Capture the cell that displays the provided text and extract its [x, y] central coordinate. 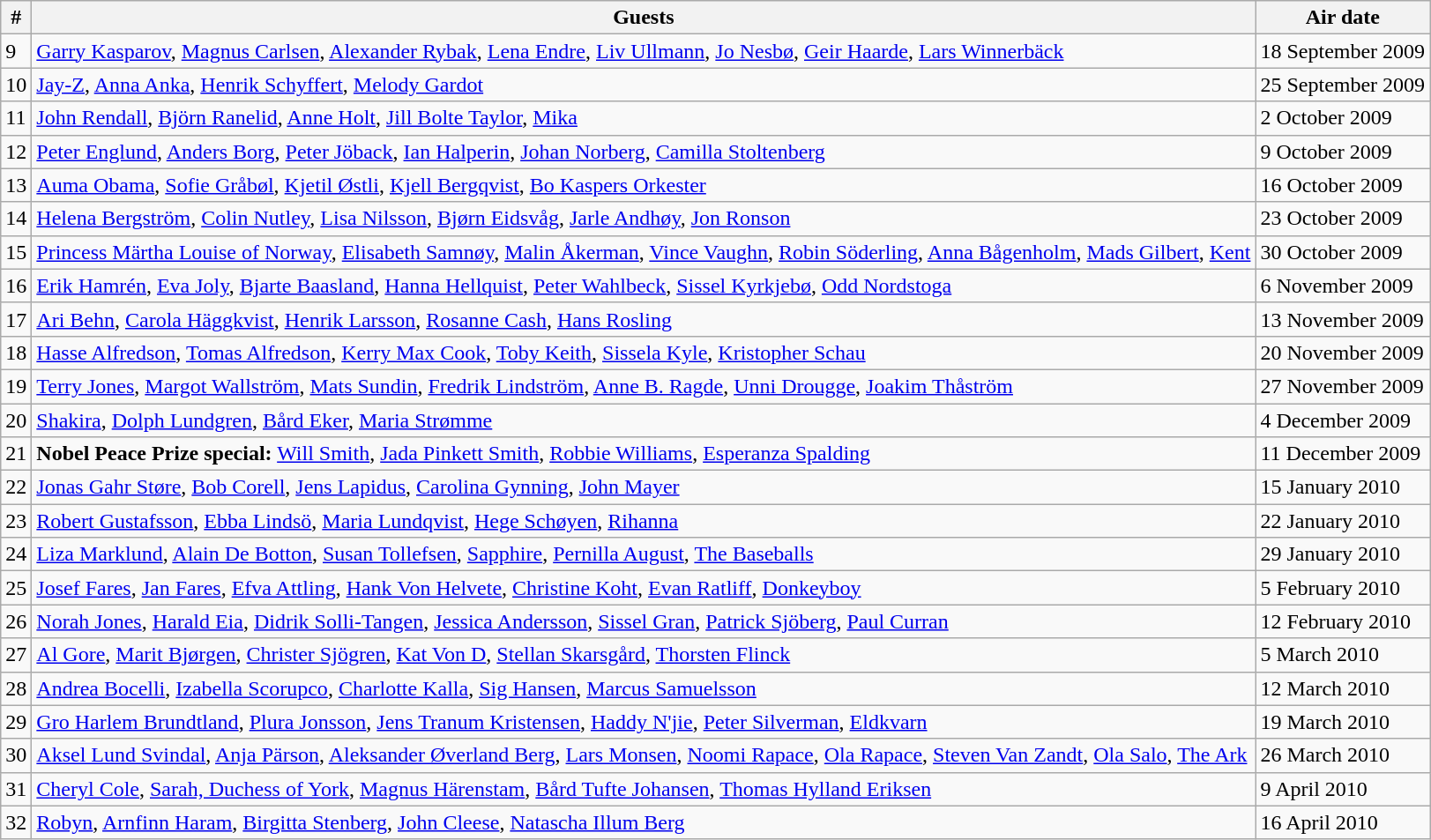
Peter Englund, Anders Borg, Peter Jöback, Ian Halperin, Johan Norberg, Camilla Stoltenberg [644, 152]
32 [16, 822]
Nobel Peace Prize special: Will Smith, Jada Pinkett Smith, Robbie Williams, Esperanza Spalding [644, 454]
Al Gore, Marit Bjørgen, Christer Sjögren, Kat Von D, Stellan Skarsgård, Thorsten Flinck [644, 655]
17 [16, 319]
21 [16, 454]
Aksel Lund Svindal, Anja Pärson, Aleksander Øverland Berg, Lars Monsen, Noomi Rapace, Ola Rapace, Steven Van Zandt, Ola Salo, The Ark [644, 755]
27 November 2009 [1343, 386]
Air date [1343, 18]
Norah Jones, Harald Eia, Didrik Solli-Tangen, Jessica Andersson, Sissel Gran, Patrick Sjöberg, Paul Curran [644, 621]
Andrea Bocelli, Izabella Scorupco, Charlotte Kalla, Sig Hansen, Marcus Samuelsson [644, 688]
28 [16, 688]
12 [16, 152]
29 [16, 722]
16 October 2009 [1343, 185]
13 November 2009 [1343, 319]
14 [16, 219]
12 March 2010 [1343, 688]
16 April 2010 [1343, 822]
Robyn, Arnfinn Haram, Birgitta Stenberg, John Cleese, Natascha Illum Berg [644, 822]
22 January 2010 [1343, 521]
25 September 2009 [1343, 85]
6 November 2009 [1343, 286]
16 [16, 286]
10 [16, 85]
Josef Fares, Jan Fares, Efva Attling, Hank Von Helvete, Christine Koht, Evan Ratliff, Donkeyboy [644, 588]
19 March 2010 [1343, 722]
30 October 2009 [1343, 252]
Auma Obama, Sofie Gråbøl, Kjetil Østli, Kjell Bergqvist, Bo Kaspers Orkester [644, 185]
Hasse Alfredson, Tomas Alfredson, Kerry Max Cook, Toby Keith, Sissela Kyle, Kristopher Schau [644, 353]
22 [16, 487]
John Rendall, Björn Ranelid, Anne Holt, Jill Bolte Taylor, Mika [644, 118]
9 April 2010 [1343, 789]
20 [16, 420]
26 [16, 621]
23 October 2009 [1343, 219]
Princess Märtha Louise of Norway, Elisabeth Samnøy, Malin Åkerman, Vince Vaughn, Robin Söderling, Anna Bågenholm, Mads Gilbert, Kent [644, 252]
Guests [644, 18]
Liza Marklund, Alain De Botton, Susan Tollefsen, Sapphire, Pernilla August, The Baseballs [644, 554]
Terry Jones, Margot Wallström, Mats Sundin, Fredrik Lindström, Anne B. Ragde, Unni Drougge, Joakim Thåström [644, 386]
13 [16, 185]
Garry Kasparov, Magnus Carlsen, Alexander Rybak, Lena Endre, Liv Ullmann, Jo Nesbø, Geir Haarde, Lars Winnerbäck [644, 51]
Erik Hamrén, Eva Joly, Bjarte Baasland, Hanna Hellquist, Peter Wahlbeck, Sissel Kyrkjebø, Odd Nordstoga [644, 286]
11 [16, 118]
23 [16, 521]
29 January 2010 [1343, 554]
15 January 2010 [1343, 487]
30 [16, 755]
Ari Behn, Carola Häggkvist, Henrik Larsson, Rosanne Cash, Hans Rosling [644, 319]
27 [16, 655]
2 October 2009 [1343, 118]
Cheryl Cole, Sarah, Duchess of York, Magnus Härenstam, Bård Tufte Johansen, Thomas Hylland Eriksen [644, 789]
# [16, 18]
Jonas Gahr Støre, Bob Corell, Jens Lapidus, Carolina Gynning, John Mayer [644, 487]
11 December 2009 [1343, 454]
18 [16, 353]
Jay-Z, Anna Anka, Henrik Schyffert, Melody Gardot [644, 85]
Gro Harlem Brundtland, Plura Jonsson, Jens Tranum Kristensen, Haddy N'jie, Peter Silverman, Eldkvarn [644, 722]
Helena Bergström, Colin Nutley, Lisa Nilsson, Bjørn Eidsvåg, Jarle Andhøy, Jon Ronson [644, 219]
Shakira, Dolph Lundgren, Bård Eker, Maria Strømme [644, 420]
26 March 2010 [1343, 755]
5 February 2010 [1343, 588]
15 [16, 252]
9 October 2009 [1343, 152]
9 [16, 51]
19 [16, 386]
Robert Gustafsson, Ebba Lindsö, Maria Lundqvist, Hege Schøyen, Rihanna [644, 521]
20 November 2009 [1343, 353]
4 December 2009 [1343, 420]
5 March 2010 [1343, 655]
18 September 2009 [1343, 51]
12 February 2010 [1343, 621]
31 [16, 789]
24 [16, 554]
25 [16, 588]
